Identify which cell holds the provided text, then report its (x, y) central coordinate. 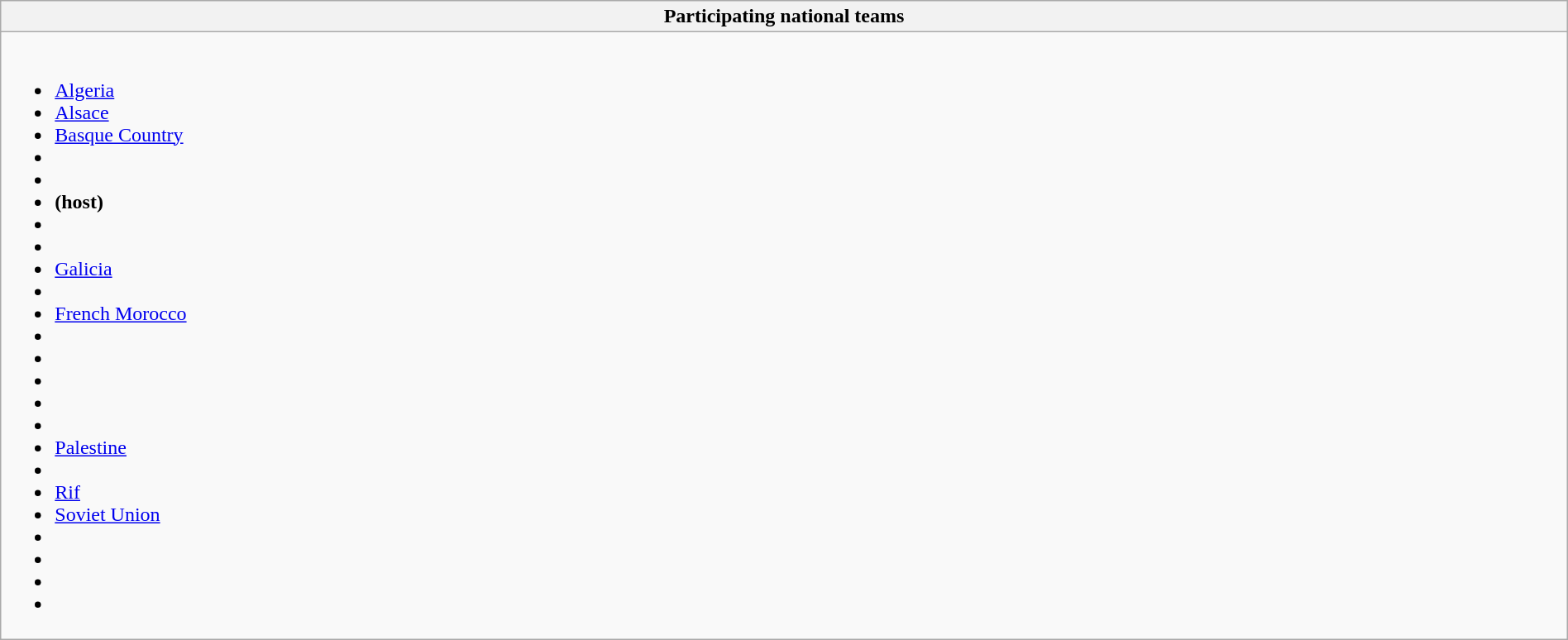
Participating national teams (784, 17)
Algeria Alsace Basque Country (host) Galicia French MoroccoPalestine Rif Soviet Union (784, 336)
